Identify which cell holds the provided text, then report its [X, Y] central coordinate. 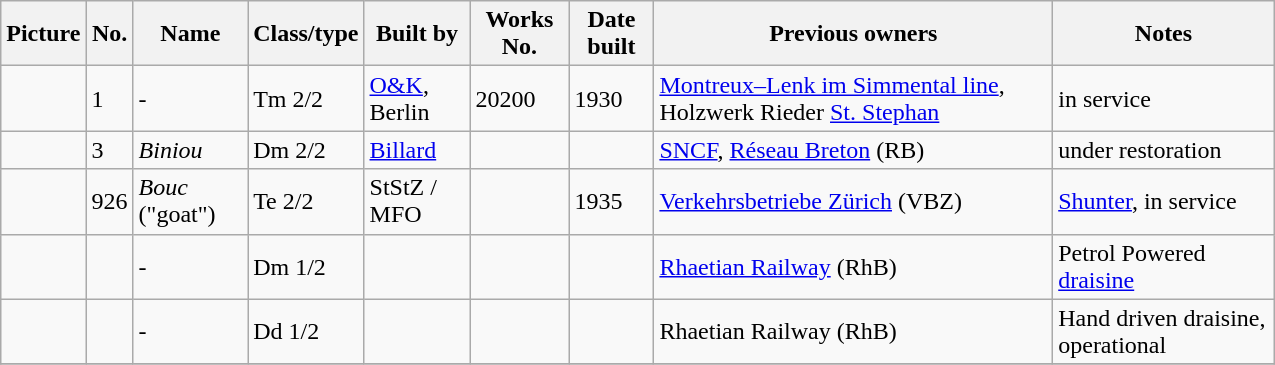
Verkehrsbetriebe Zürich (VBZ) [854, 202]
Shunter, in service [1164, 202]
Biniou [190, 150]
1 [110, 98]
StStZ / MFO [417, 202]
Montreux–Lenk im Simmental line, Holzwerk Rieder St. Stephan [854, 98]
Built by [417, 34]
Works No. [520, 34]
O&K, Berlin [417, 98]
Notes [1164, 34]
3 [110, 150]
Name [190, 34]
Dd 1/2 [306, 332]
Date built [612, 34]
Previous owners [854, 34]
Dm 1/2 [306, 266]
Billard [417, 150]
Te 2/2 [306, 202]
Hand driven draisine, operational [1164, 332]
926 [110, 202]
Tm 2/2 [306, 98]
1935 [612, 202]
Bouc ("goat") [190, 202]
under restoration [1164, 150]
Petrol Powered draisine [1164, 266]
SNCF, Réseau Breton (RB) [854, 150]
No. [110, 34]
20200 [520, 98]
in service [1164, 98]
Picture [44, 34]
Dm 2/2 [306, 150]
1930 [612, 98]
Class/type [306, 34]
